Detect which cell encompasses the target text, then output its [X, Y] center coordinate. 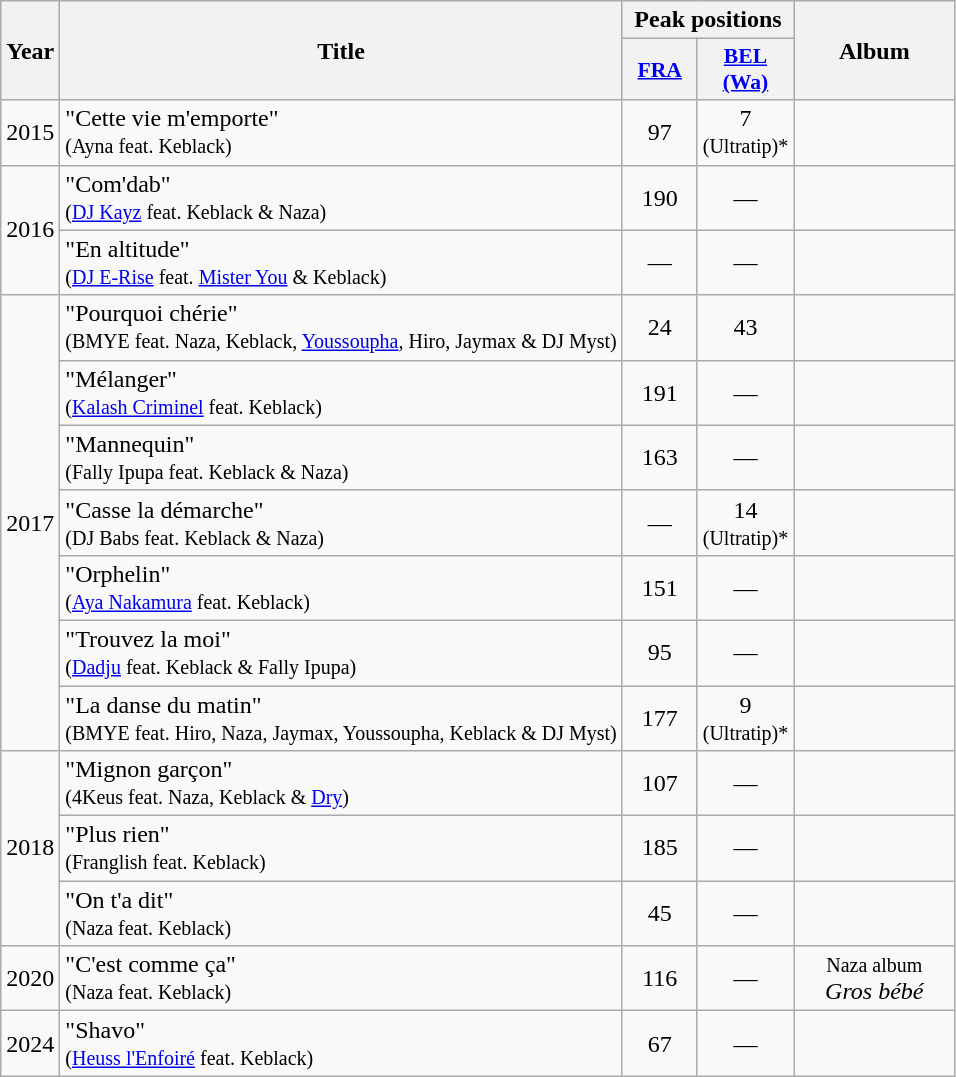
95 [660, 652]
"En altitude"(DJ E-Rise feat. Mister You & Keblack) [341, 262]
24 [660, 328]
191 [660, 392]
2020 [30, 978]
107 [660, 784]
Year [30, 50]
"On t'a dit"(Naza feat. Keblack) [341, 914]
14(Ultratip)* [746, 522]
"Casse la démarche"(DJ Babs feat. Keblack & Naza) [341, 522]
97 [660, 132]
"La danse du matin"(BMYE feat. Hiro, Naza, Jaymax, Youssoupha, Keblack & DJ Myst) [341, 718]
"Mélanger"(Kalash Criminel feat. Keblack) [341, 392]
"Com'dab"(DJ Kayz feat. Keblack & Naza) [341, 198]
"Shavo"(Heuss l'Enfoiré feat. Keblack) [341, 1044]
BEL(Wa) [746, 70]
"C'est comme ça"(Naza feat. Keblack) [341, 978]
"Cette vie m'emporte"(Ayna feat. Keblack) [341, 132]
190 [660, 198]
"Pourquoi chérie"(BMYE feat. Naza, Keblack, Youssoupha, Hiro, Jaymax & DJ Myst) [341, 328]
"Mannequin"(Fally Ipupa feat. Keblack & Naza) [341, 458]
"Mignon garçon"(4Keus feat. Naza, Keblack & Dry) [341, 784]
"Plus rien"(Franglish feat. Keblack) [341, 848]
43 [746, 328]
177 [660, 718]
Title [341, 50]
7(Ultratip)* [746, 132]
2016 [30, 230]
2024 [30, 1044]
FRA [660, 70]
Peak positions [708, 20]
2015 [30, 132]
151 [660, 588]
"Orphelin"(Aya Nakamura feat. Keblack) [341, 588]
185 [660, 848]
45 [660, 914]
Album [874, 50]
163 [660, 458]
2018 [30, 848]
Naza albumGros bébé [874, 978]
67 [660, 1044]
"Trouvez la moi"(Dadju feat. Keblack & Fally Ipupa) [341, 652]
9(Ultratip)* [746, 718]
116 [660, 978]
2017 [30, 522]
